Extract the [X, Y] coordinate from the center of the cell holding the provided text.  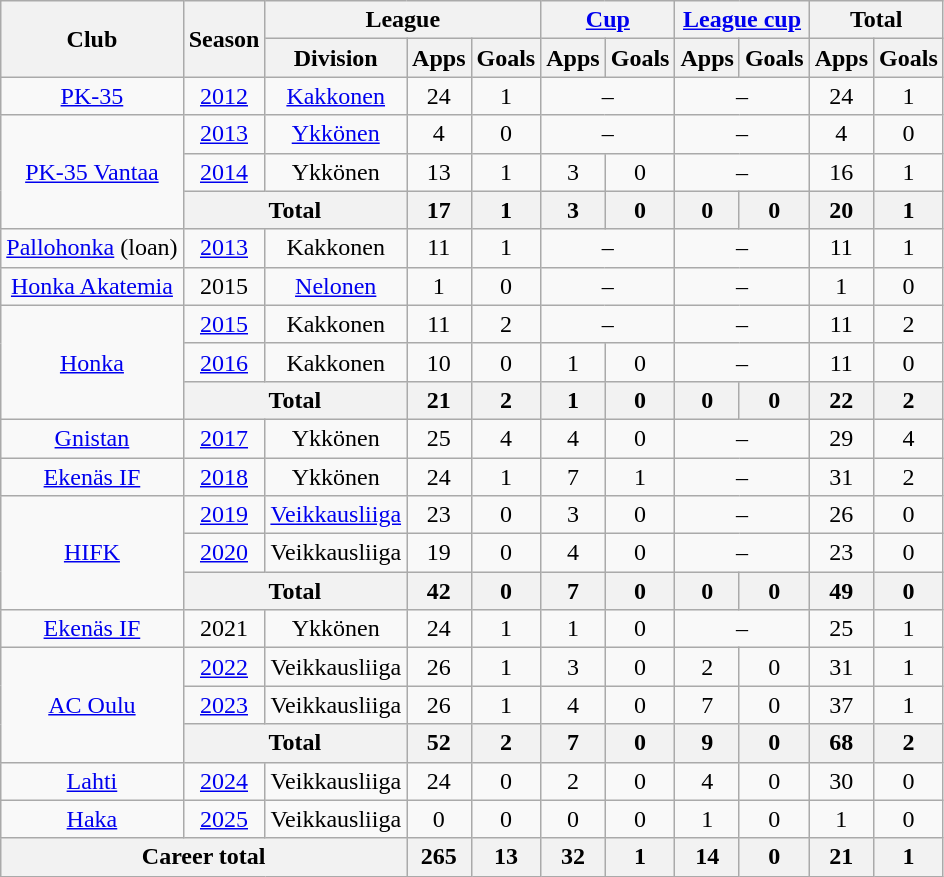
20 [841, 210]
2017 [224, 438]
52 [439, 743]
League [403, 20]
10 [439, 362]
Haka [92, 819]
2020 [224, 553]
Season [224, 39]
Lahti [92, 781]
37 [841, 705]
2021 [224, 629]
Career total [204, 857]
2014 [224, 172]
16 [841, 172]
Honka Akatemia [92, 286]
17 [439, 210]
2024 [224, 781]
9 [707, 743]
49 [841, 591]
42 [439, 591]
2022 [224, 667]
22 [841, 400]
Division [336, 58]
2012 [224, 96]
HIFK [92, 553]
32 [573, 857]
Club [92, 39]
2016 [224, 362]
68 [841, 743]
Cup [608, 20]
265 [439, 857]
30 [841, 781]
Pallohonka (loan) [92, 248]
Nelonen [336, 286]
Honka [92, 362]
14 [707, 857]
Gnistan [92, 438]
2019 [224, 515]
PK-35 Vantaa [92, 172]
League cup [742, 20]
2018 [224, 477]
19 [439, 553]
AC Oulu [92, 705]
29 [841, 438]
2025 [224, 819]
PK-35 [92, 96]
2023 [224, 705]
